Extract the (x, y) coordinate from the center of the cell holding the provided text.  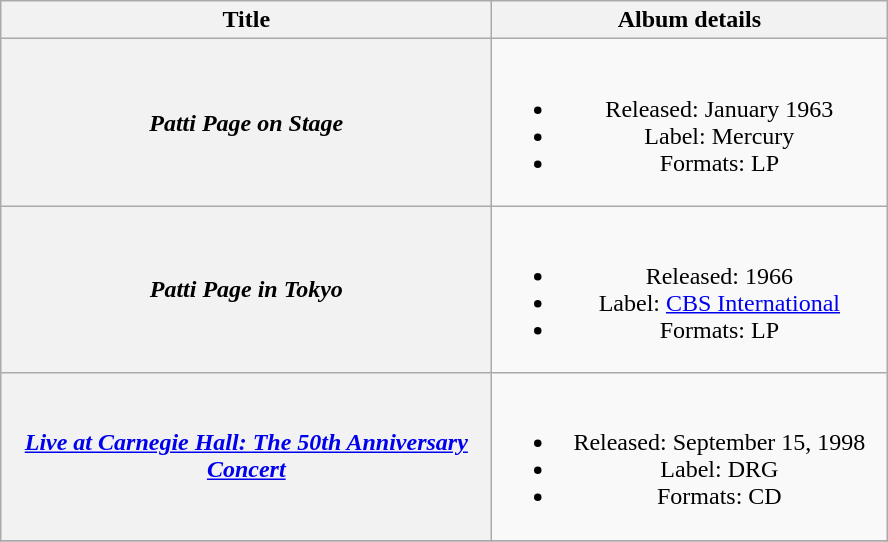
Title (246, 20)
Patti Page in Tokyo (246, 290)
Patti Page on Stage (246, 122)
Live at Carnegie Hall: The 50th Anniversary Concert (246, 456)
Released: September 15, 1998Label: DRGFormats: CD (690, 456)
Released: 1966Label: CBS InternationalFormats: LP (690, 290)
Released: January 1963Label: MercuryFormats: LP (690, 122)
Album details (690, 20)
